Extract the [x, y] coordinate from the center of the cell holding the provided text.  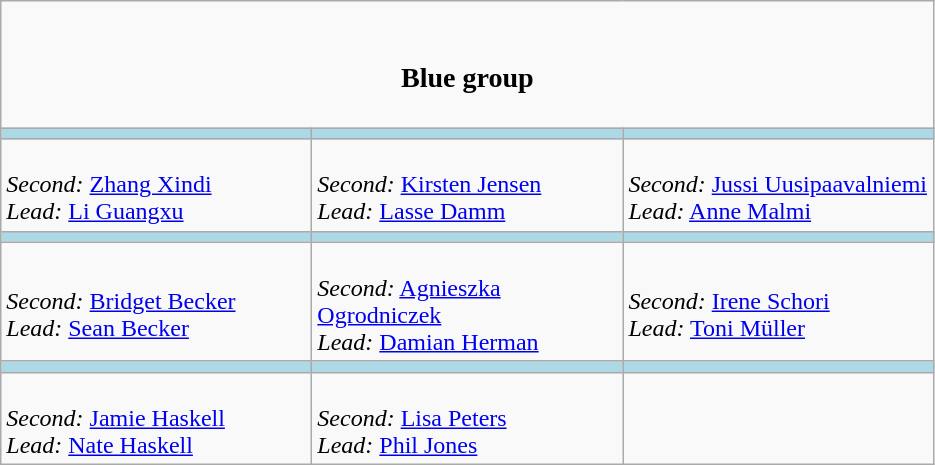
Blue group [468, 64]
Second: Lisa Peters Lead: Phil Jones [468, 418]
Second: Jamie Haskell Lead: Nate Haskell [156, 418]
Second: Agnieszka Ogrodniczek Lead: Damian Herman [468, 302]
Second: Jussi Uusipaavalniemi Lead: Anne Malmi [778, 185]
Second: Kirsten Jensen Lead: Lasse Damm [468, 185]
Second: Irene Schori Lead: Toni Müller [778, 302]
Second: Bridget Becker Lead: Sean Becker [156, 302]
Second: Zhang Xindi Lead: Li Guangxu [156, 185]
